Return (x, y) of the center of cell containing provided text 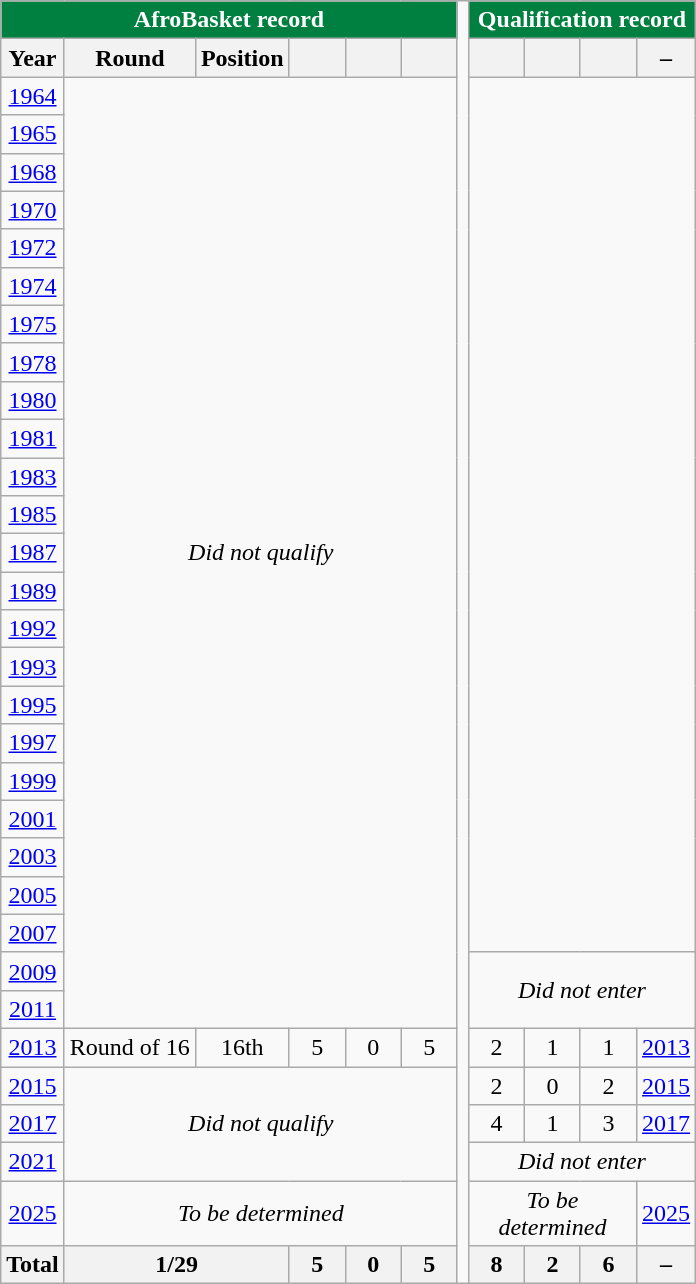
1970 (33, 210)
1989 (33, 591)
2005 (33, 895)
1987 (33, 553)
1965 (33, 134)
Round (130, 58)
Total (33, 1265)
1/29 (176, 1265)
8 (496, 1265)
1964 (33, 96)
1993 (33, 667)
1985 (33, 515)
1981 (33, 438)
1997 (33, 743)
1980 (33, 400)
1992 (33, 629)
1972 (33, 248)
1978 (33, 362)
1975 (33, 324)
2021 (33, 1162)
1968 (33, 172)
6 (608, 1265)
Round of 16 (130, 1047)
3 (608, 1124)
2011 (33, 1009)
1999 (33, 781)
2003 (33, 857)
2009 (33, 971)
1995 (33, 705)
AfroBasket record (230, 20)
Year (33, 58)
2007 (33, 933)
2001 (33, 819)
Position (242, 58)
1983 (33, 477)
4 (496, 1124)
16th (242, 1047)
1974 (33, 286)
Qualification record (582, 20)
